Pinpoint the cell where the given text exists, returning its (x, y) midpoint coordinate. 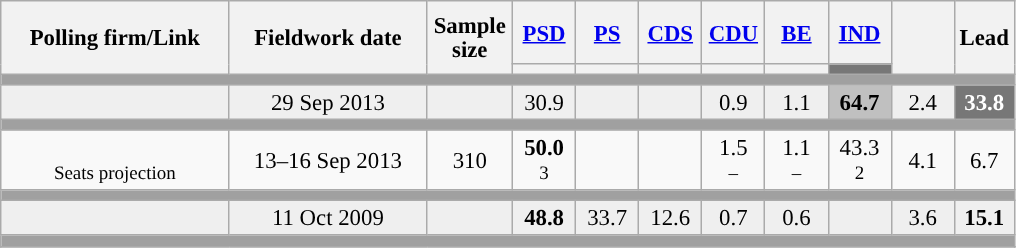
33.8 (984, 102)
0.7 (734, 218)
1.5 – (734, 160)
3.6 (922, 218)
1.1 – (796, 160)
PS (608, 32)
15.1 (984, 218)
2.4 (922, 102)
CDS (670, 32)
50.0 3 (544, 160)
12.6 (670, 218)
0.9 (734, 102)
CDU (734, 32)
Sample size (470, 38)
IND (860, 32)
29 Sep 2013 (328, 102)
1.1 (796, 102)
Fieldwork date (328, 38)
30.9 (544, 102)
48.8 (544, 218)
Seats projection (115, 160)
PSD (544, 32)
64.7 (860, 102)
43.3 2 (860, 160)
6.7 (984, 160)
Polling firm/Link (115, 38)
0.6 (796, 218)
11 Oct 2009 (328, 218)
33.7 (608, 218)
13–16 Sep 2013 (328, 160)
4.1 (922, 160)
310 (470, 160)
Lead (984, 38)
BE (796, 32)
